Detect which cell encompasses the target text, then output its [X, Y] center coordinate. 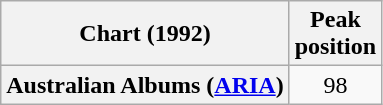
Australian Albums (ARIA) [145, 85]
98 [335, 85]
Peakposition [335, 34]
Chart (1992) [145, 34]
